Output the [X, Y] coordinate of the center of the cell containing the given text.  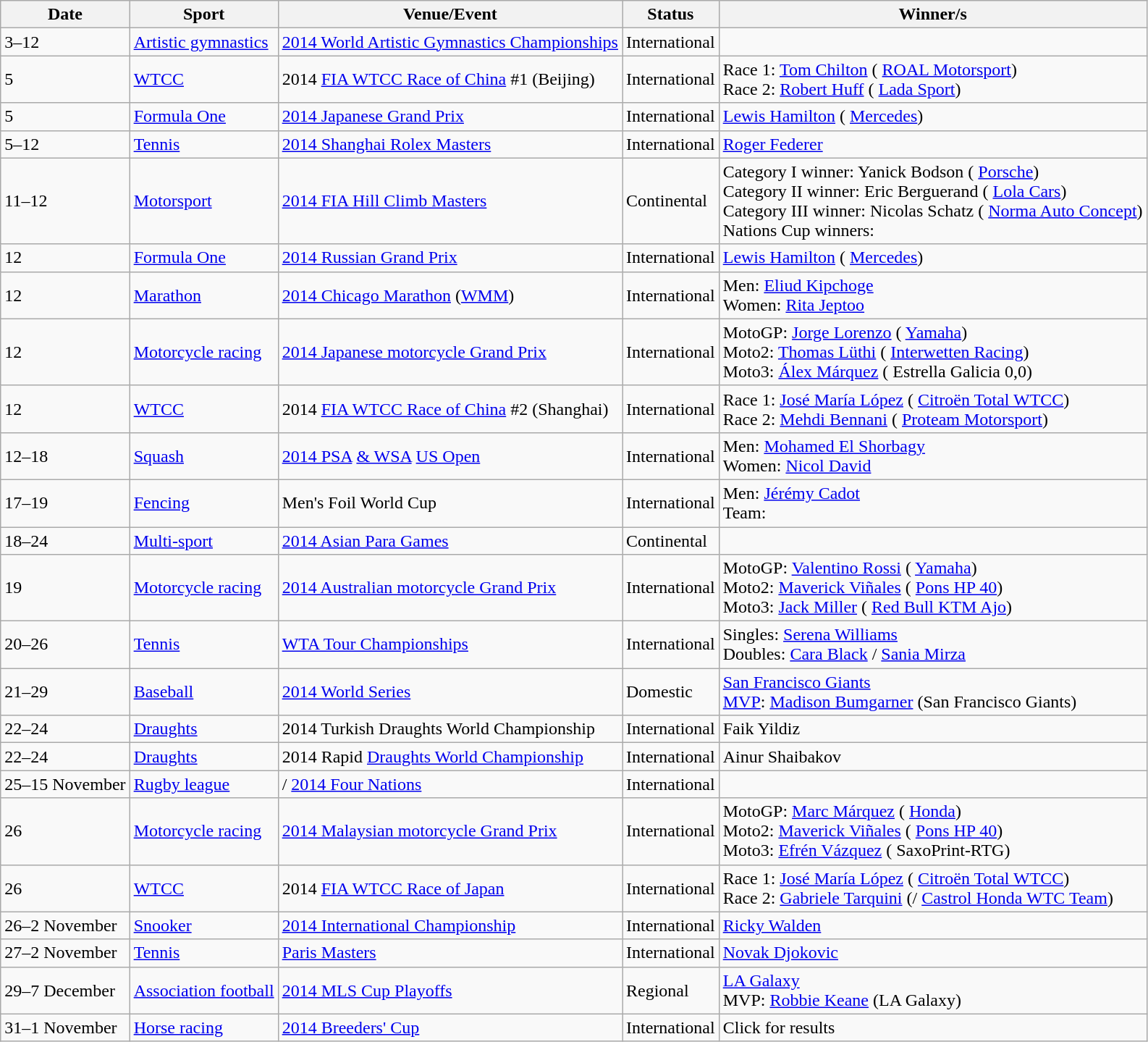
Novak Djokovic [932, 953]
Domestic [671, 692]
29–7 December [65, 991]
2014 World Artistic Gymnastics Championships [450, 42]
2014 Shanghai Rolex Masters [450, 144]
Men: Eliud KipchogeWomen: Rita Jeptoo [932, 295]
2014 FIA WTCC Race of Japan [450, 888]
MotoGP: Jorge Lorenzo ( Yamaha)Moto2: Thomas Lüthi ( Interwetten Racing)Moto3: Álex Márquez ( Estrella Galicia 0,0) [932, 352]
2014 Breeders' Cup [450, 1028]
Click for results [932, 1028]
Race 1: José María López ( Citroën Total WTCC) Race 2: Mehdi Bennani ( Proteam Motorsport) [932, 408]
2014 Japanese motorcycle Grand Prix [450, 352]
17–19 [65, 503]
Regional [671, 991]
27–2 November [65, 953]
21–29 [65, 692]
2014 Chicago Marathon (WMM) [450, 295]
2014 Malaysian motorcycle Grand Prix [450, 831]
12–18 [65, 456]
Motorsport [204, 201]
2014 World Series [450, 692]
2014 FIA WTCC Race of China #1 (Beijing) [450, 80]
Horse racing [204, 1028]
Snooker [204, 925]
2014 Russian Grand Prix [450, 258]
Association football [204, 991]
Ainur Shaibakov [932, 757]
2014 MLS Cup Playoffs [450, 991]
LA GalaxyMVP: Robbie Keane (LA Galaxy) [932, 991]
/ 2014 Four Nations [450, 784]
2014 Asian Para Games [450, 541]
Fencing [204, 503]
MotoGP: Marc Márquez ( Honda)Moto2: Maverick Viñales ( Pons HP 40)Moto3: Efrén Vázquez ( SaxoPrint-RTG) [932, 831]
Race 1: José María López ( Citroën Total WTCC) Race 2: Gabriele Tarquini (/ Castrol Honda WTC Team) [932, 888]
Paris Masters [450, 953]
2014 PSA & WSA US Open [450, 456]
Artistic gymnastics [204, 42]
Men's Foil World Cup [450, 503]
Date [65, 14]
5–12 [65, 144]
Men: Jérémy CadotTeam: [932, 503]
Status [671, 14]
31–1 November [65, 1028]
Winner/s [932, 14]
Singles: Serena WilliamsDoubles: Cara Black / Sania Mirza [932, 644]
Ricky Walden [932, 925]
WTA Tour Championships [450, 644]
11–12 [65, 201]
Men: Mohamed El ShorbagyWomen: Nicol David [932, 456]
Marathon [204, 295]
San Francisco GiantsMVP: Madison Bumgarner (San Francisco Giants) [932, 692]
2014 International Championship [450, 925]
Sport [204, 14]
Roger Federer [932, 144]
Faik Yildiz [932, 729]
Race 1: Tom Chilton ( ROAL Motorsport) Race 2: Robert Huff ( Lada Sport) [932, 80]
3–12 [65, 42]
2014 FIA WTCC Race of China #2 (Shanghai) [450, 408]
Multi-sport [204, 541]
Squash [204, 456]
2014 Australian motorcycle Grand Prix [450, 588]
25–15 November [65, 784]
2014 FIA Hill Climb Masters [450, 201]
Rugby league [204, 784]
Venue/Event [450, 14]
26–2 November [65, 925]
18–24 [65, 541]
20–26 [65, 644]
19 [65, 588]
Baseball [204, 692]
2014 Turkish Draughts World Championship [450, 729]
2014 Japanese Grand Prix [450, 117]
2014 Rapid Draughts World Championship [450, 757]
MotoGP: Valentino Rossi ( Yamaha)Moto2: Maverick Viñales ( Pons HP 40)Moto3: Jack Miller ( Red Bull KTM Ajo) [932, 588]
